Return the (x, y) coordinate for the center point of the cell that contains the specified text.  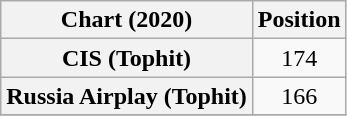
CIS (Tophit) (127, 58)
Chart (2020) (127, 20)
Russia Airplay (Tophit) (127, 96)
Position (299, 20)
174 (299, 58)
166 (299, 96)
